Extract the (x, y) coordinate from the center of the cell holding the provided text.  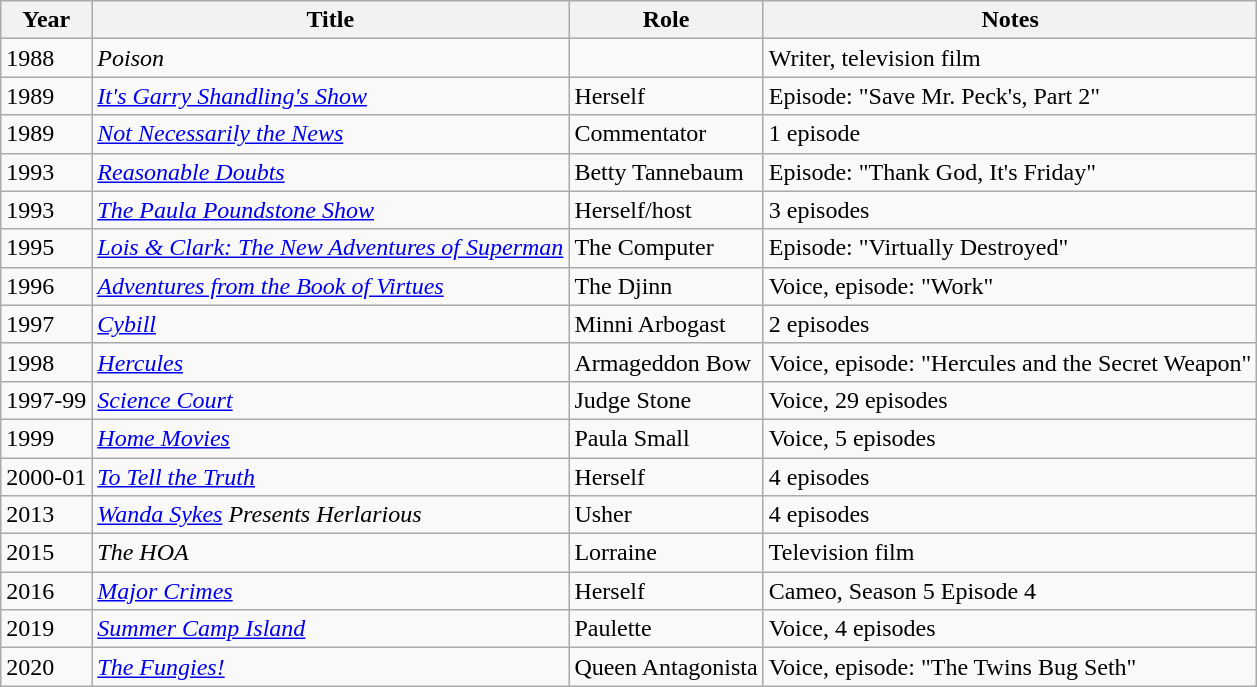
To Tell the Truth (330, 477)
Judge Stone (666, 400)
Summer Camp Island (330, 629)
Herself/host (666, 210)
1997 (46, 324)
Wanda Sykes Presents Herlarious (330, 515)
Reasonable Doubts (330, 172)
3 episodes (1010, 210)
2015 (46, 553)
Voice, episode: "The Twins Bug Seth" (1010, 667)
Episode: "Virtually Destroyed" (1010, 248)
Notes (1010, 20)
Episode: "Thank God, It's Friday" (1010, 172)
2 episodes (1010, 324)
Major Crimes (330, 591)
2020 (46, 667)
Armageddon Bow (666, 362)
1998 (46, 362)
1995 (46, 248)
Not Necessarily the News (330, 134)
The Fungies! (330, 667)
Voice, 29 episodes (1010, 400)
Usher (666, 515)
Role (666, 20)
Betty Tannebaum (666, 172)
The Djinn (666, 286)
Adventures from the Book of Virtues (330, 286)
Voice, episode: "Hercules and the Secret Weapon" (1010, 362)
Cameo, Season 5 Episode 4 (1010, 591)
Episode: "Save Mr. Peck's, Part 2" (1010, 96)
Commentator (666, 134)
Year (46, 20)
Writer, television film (1010, 58)
Voice, 4 episodes (1010, 629)
Minni Arbogast (666, 324)
Poison (330, 58)
Title (330, 20)
Lorraine (666, 553)
Hercules (330, 362)
Voice, episode: "Work" (1010, 286)
Queen Antagonista (666, 667)
Science Court (330, 400)
It's Garry Shandling's Show (330, 96)
1996 (46, 286)
Voice, 5 episodes (1010, 438)
2016 (46, 591)
The HOA (330, 553)
2000-01 (46, 477)
The Paula Poundstone Show (330, 210)
1997-99 (46, 400)
1988 (46, 58)
Television film (1010, 553)
1999 (46, 438)
1 episode (1010, 134)
Paula Small (666, 438)
Cybill (330, 324)
2013 (46, 515)
Home Movies (330, 438)
2019 (46, 629)
The Computer (666, 248)
Lois & Clark: The New Adventures of Superman (330, 248)
Paulette (666, 629)
